Scan for the cell matching the given text and deliver its (x, y) coordinate at center. 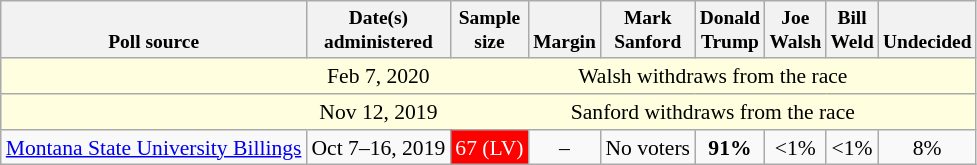
Nov 12, 2019 (378, 112)
Walsh withdraws from the race (713, 76)
Margin (565, 30)
DonaldTrump (730, 30)
Date(s)administered (378, 30)
Poll source (154, 30)
Feb 7, 2020 (378, 76)
Samplesize (489, 30)
Undecided (927, 30)
MarkSanford (648, 30)
Sanford withdraws from the race (713, 112)
JoeWalsh (796, 30)
BillWeld (852, 30)
